Pinpoint the cell where the given text exists, returning its [X, Y] midpoint coordinate. 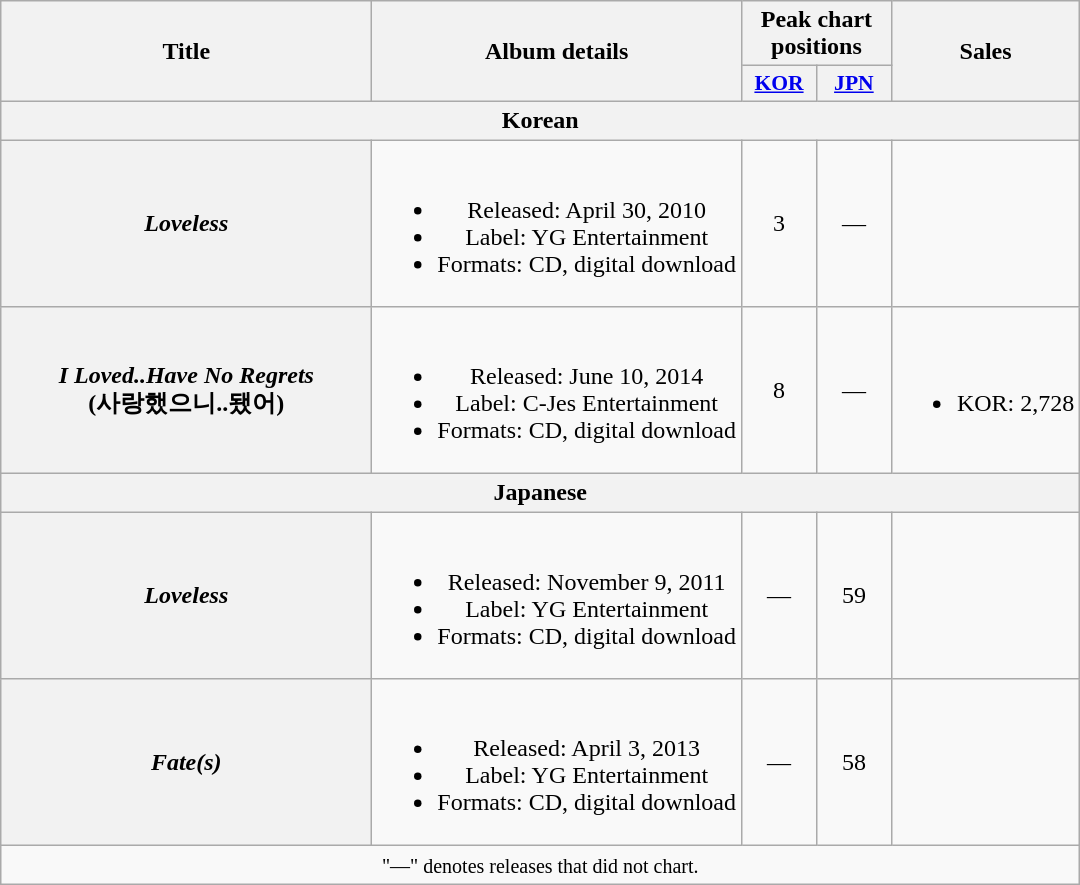
I Loved..Have No Regrets(사랑했으니..됐어) [186, 390]
Album details [557, 52]
Sales [985, 52]
JPN [854, 84]
59 [854, 596]
"—" denotes releases that did not chart. [540, 865]
Released: November 9, 2011Label: YG EntertainmentFormats: CD, digital download [557, 596]
Korean [540, 120]
Released: April 30, 2010Label: YG EntertainmentFormats: CD, digital download [557, 224]
8 [780, 390]
Title [186, 52]
3 [780, 224]
58 [854, 762]
Japanese [540, 493]
Released: April 3, 2013Label: YG EntertainmentFormats: CD, digital download [557, 762]
Fate(s) [186, 762]
Released: June 10, 2014Label: C-Jes EntertainmentFormats: CD, digital download [557, 390]
Peak chart positions [817, 34]
KOR [780, 84]
KOR: 2,728 [985, 390]
